Output the (x, y) coordinate of the center of the cell containing the given text.  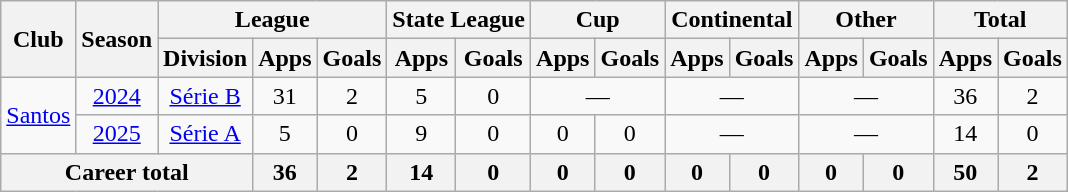
State League (459, 20)
50 (965, 172)
Other (866, 20)
Série B (206, 96)
Série A (206, 134)
Santos (38, 115)
Club (38, 39)
Cup (598, 20)
Division (206, 58)
2025 (117, 134)
League (272, 20)
Continental (732, 20)
9 (422, 134)
Season (117, 39)
2024 (117, 96)
Career total (127, 172)
Total (1000, 20)
31 (285, 96)
